Scan for the cell matching the given text and deliver its [X, Y] coordinate at center. 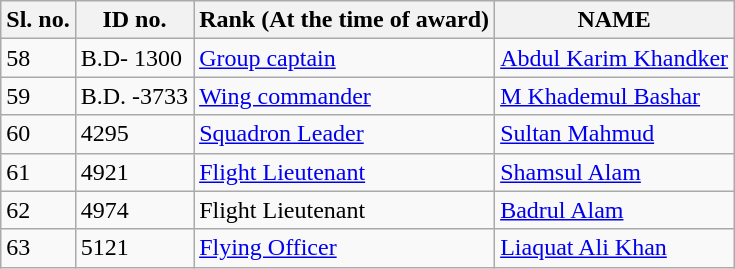
4921 [134, 172]
ID no. [134, 20]
5121 [134, 248]
Rank (At the time of award) [344, 20]
Wing commander [344, 96]
59 [38, 96]
B.D. -3733 [134, 96]
Shamsul Alam [614, 172]
Flying Officer [344, 248]
Sl. no. [38, 20]
Liaquat Ali Khan [614, 248]
62 [38, 210]
Abdul Karim Khandker [614, 58]
Badrul Alam [614, 210]
Group captain [344, 58]
4974 [134, 210]
61 [38, 172]
60 [38, 134]
Sultan Mahmud [614, 134]
M Khademul Bashar [614, 96]
NAME [614, 20]
63 [38, 248]
4295 [134, 134]
Squadron Leader [344, 134]
B.D- 1300 [134, 58]
58 [38, 58]
